From the cell containing the given text, extract its center point as [x, y] coordinate. 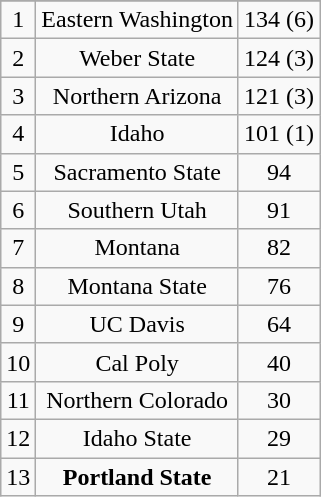
4 [18, 134]
Idaho State [138, 438]
124 (3) [278, 58]
8 [18, 286]
Weber State [138, 58]
Portland State [138, 477]
121 (3) [278, 96]
Cal Poly [138, 362]
Eastern Washington [138, 20]
Southern Utah [138, 210]
Sacramento State [138, 172]
7 [18, 248]
1 [18, 20]
12 [18, 438]
Northern Arizona [138, 96]
82 [278, 248]
134 (6) [278, 20]
94 [278, 172]
29 [278, 438]
Montana [138, 248]
40 [278, 362]
2 [18, 58]
101 (1) [278, 134]
64 [278, 324]
76 [278, 286]
30 [278, 400]
91 [278, 210]
5 [18, 172]
9 [18, 324]
3 [18, 96]
13 [18, 477]
Northern Colorado [138, 400]
Idaho [138, 134]
UC Davis [138, 324]
10 [18, 362]
6 [18, 210]
11 [18, 400]
21 [278, 477]
Montana State [138, 286]
